Return [x, y] of the center of cell containing provided text 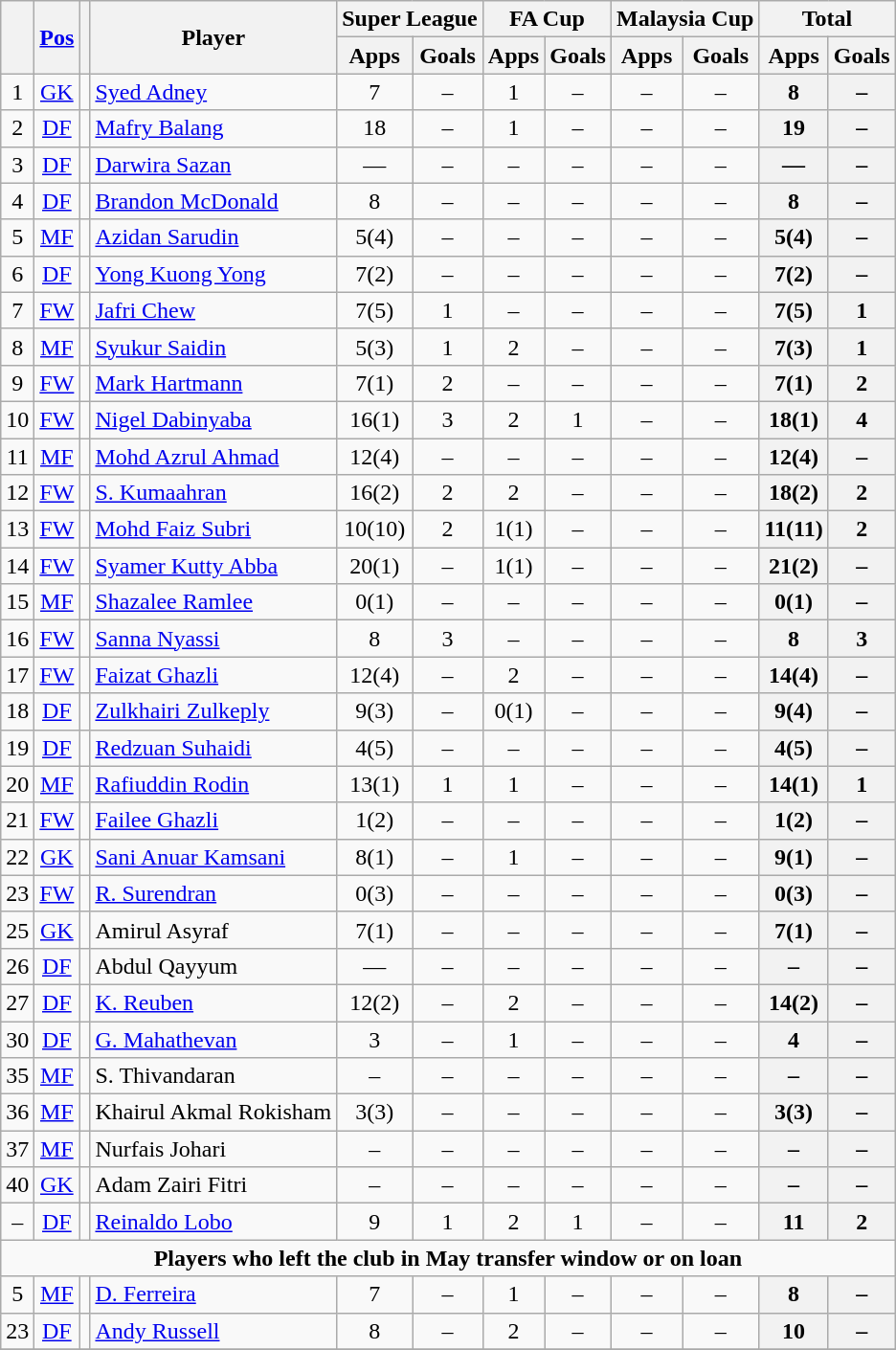
D. Ferreira [213, 1294]
17 [17, 675]
Super League [410, 19]
Mark Hartmann [213, 383]
18(2) [794, 493]
36 [17, 1113]
13 [17, 529]
FA Cup [547, 19]
37 [17, 1149]
11(11) [794, 529]
Amirul Asyraf [213, 930]
9(1) [794, 857]
20 [17, 784]
Mohd Azrul Ahmad [213, 457]
Nurfais Johari [213, 1149]
18(1) [794, 419]
6 [17, 274]
Malaysia Cup [684, 19]
16(2) [375, 493]
Players who left the club in May transfer window or on loan [448, 1258]
Player [213, 37]
9(4) [794, 711]
Khairul Akmal Rokisham [213, 1113]
Redzuan Suhaidi [213, 748]
K. Reuben [213, 1002]
10(10) [375, 529]
21 [17, 821]
Sani Anuar Kamsani [213, 857]
30 [17, 1039]
21(2) [794, 566]
Azidan Sarudin [213, 237]
Zulkhairi Zulkeply [213, 711]
13(1) [375, 784]
Jafri Chew [213, 310]
20(1) [375, 566]
Failee Ghazli [213, 821]
Total [827, 19]
35 [17, 1076]
5(3) [375, 347]
Pos [57, 37]
25 [17, 930]
16 [17, 639]
Sanna Nyassi [213, 639]
14(2) [794, 1002]
S. Kumaahran [213, 493]
Syed Adney [213, 92]
27 [17, 1002]
Mohd Faiz Subri [213, 529]
Shazalee Ramlee [213, 602]
40 [17, 1185]
Andy Russell [213, 1331]
15 [17, 602]
7(3) [794, 347]
16(1) [375, 419]
22 [17, 857]
Rafiuddin Rodin [213, 784]
14 [17, 566]
R. Surendran [213, 893]
Abdul Qayyum [213, 966]
Nigel Dabinyaba [213, 419]
Yong Kuong Yong [213, 274]
14(4) [794, 675]
Adam Zairi Fitri [213, 1185]
12 [17, 493]
Mafry Balang [213, 128]
26 [17, 966]
14(1) [794, 784]
S. Thivandaran [213, 1076]
Faizat Ghazli [213, 675]
Darwira Sazan [213, 165]
12(2) [375, 1002]
Reinaldo Lobo [213, 1222]
9(3) [375, 711]
8(1) [375, 857]
Syamer Kutty Abba [213, 566]
Brandon McDonald [213, 201]
Syukur Saidin [213, 347]
G. Mahathevan [213, 1039]
